Search for the cell housing the specified text and yield its (X, Y) center coordinate. 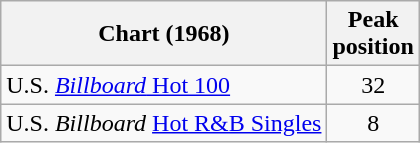
Peakposition (373, 34)
U.S. Billboard Hot 100 (164, 85)
32 (373, 85)
U.S. Billboard Hot R&B Singles (164, 123)
Chart (1968) (164, 34)
8 (373, 123)
